Locate the cell with the specified text and output its [x, y] center coordinate. 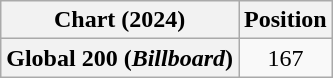
Position [285, 20]
Chart (2024) [120, 20]
167 [285, 58]
Global 200 (Billboard) [120, 58]
